Capture the cell that displays the provided text and extract its [x, y] central coordinate. 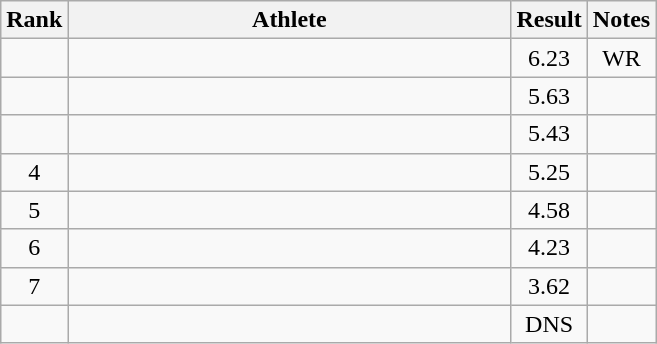
Rank [34, 20]
4 [34, 172]
6.23 [549, 58]
6 [34, 248]
Result [549, 20]
WR [621, 58]
DNS [549, 324]
4.58 [549, 210]
Athlete [290, 20]
Notes [621, 20]
5 [34, 210]
4.23 [549, 248]
5.63 [549, 96]
5.43 [549, 134]
5.25 [549, 172]
3.62 [549, 286]
7 [34, 286]
